Return [x, y] of the center of cell containing provided text 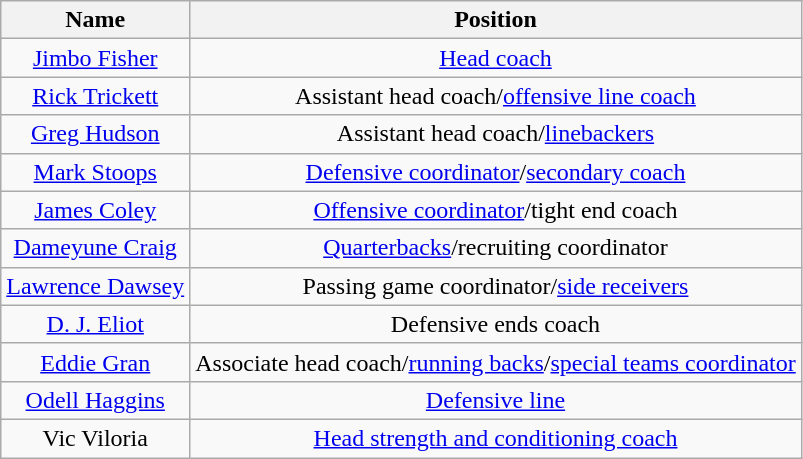
Assistant head coach/offensive line coach [496, 96]
Position [496, 20]
Passing game coordinator/side receivers [496, 286]
Quarterbacks/recruiting coordinator [496, 248]
Odell Haggins [96, 400]
D. J. Eliot [96, 324]
Jimbo Fisher [96, 58]
Greg Hudson [96, 134]
Defensive ends coach [496, 324]
Rick Trickett [96, 96]
Eddie Gran [96, 362]
Offensive coordinator/tight end coach [496, 210]
Assistant head coach/linebackers [496, 134]
Lawrence Dawsey [96, 286]
James Coley [96, 210]
Vic Viloria [96, 438]
Head strength and conditioning coach [496, 438]
Associate head coach/running backs/special teams coordinator [496, 362]
Dameyune Craig [96, 248]
Name [96, 20]
Head coach [496, 58]
Defensive coordinator/secondary coach [496, 172]
Mark Stoops [96, 172]
Defensive line [496, 400]
